Search for the cell housing the specified text and yield its [x, y] center coordinate. 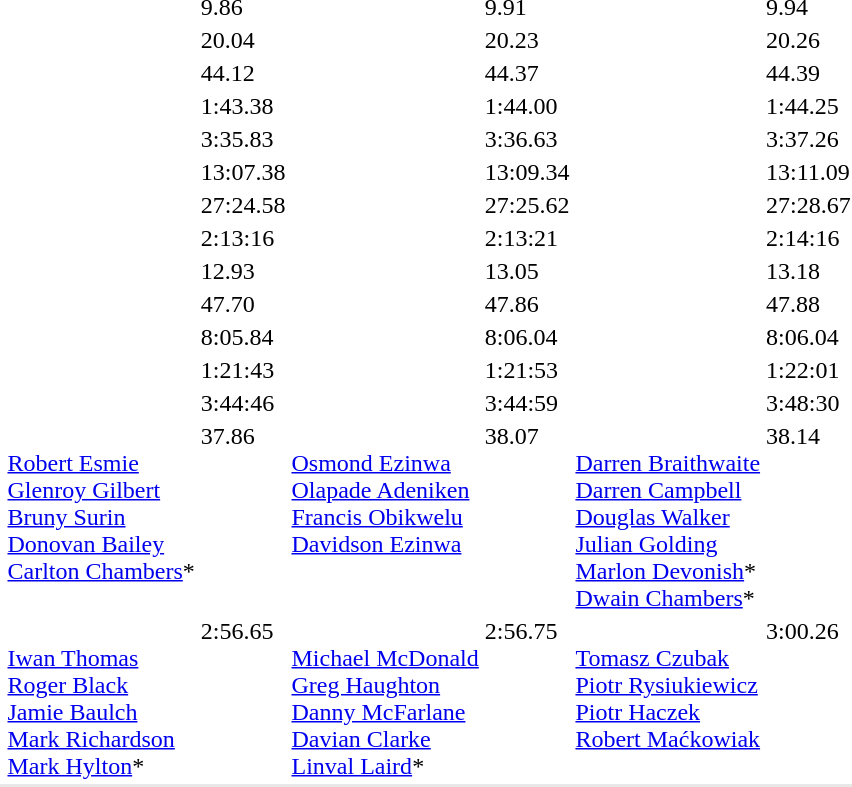
13:09.34 [527, 172]
38.07 [527, 517]
1:44.00 [527, 106]
2:13:16 [243, 238]
13:07.38 [243, 172]
12.93 [243, 271]
1:21:53 [527, 370]
27:24.58 [243, 205]
Iwan ThomasRoger BlackJamie BaulchMark RichardsonMark Hylton* [101, 698]
37.86 [243, 517]
3:44:46 [243, 403]
47.70 [243, 304]
3:44:59 [527, 403]
13.05 [527, 271]
Robert EsmieGlenroy GilbertBruny SurinDonovan BaileyCarlton Chambers* [101, 517]
2:56.65 [243, 698]
1:21:43 [243, 370]
2:13:21 [527, 238]
2:56.75 [527, 698]
3:35.83 [243, 139]
Osmond EzinwaOlapade AdenikenFrancis ObikweluDavidson Ezinwa [385, 517]
44.37 [527, 73]
8:05.84 [243, 337]
44.12 [243, 73]
3:36.63 [527, 139]
27:25.62 [527, 205]
8:06.04 [527, 337]
Tomasz CzubakPiotr RysiukiewiczPiotr HaczekRobert Maćkowiak [668, 698]
20.23 [527, 40]
20.04 [243, 40]
1:43.38 [243, 106]
47.86 [527, 304]
Michael McDonaldGreg HaughtonDanny McFarlaneDavian ClarkeLinval Laird* [385, 698]
Darren BraithwaiteDarren CampbellDouglas WalkerJulian GoldingMarlon Devonish*Dwain Chambers* [668, 517]
